Locate the cell with the specified text and output its (x, y) center coordinate. 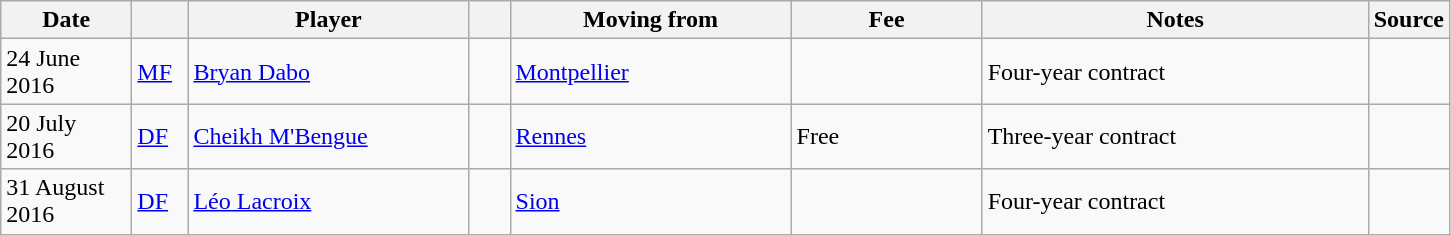
Sion (650, 202)
Source (1408, 20)
Date (66, 20)
MF (160, 72)
Three-year contract (1175, 136)
Player (328, 20)
Bryan Dabo (328, 72)
Montpellier (650, 72)
Fee (886, 20)
Free (886, 136)
Léo Lacroix (328, 202)
24 June 2016 (66, 72)
Rennes (650, 136)
Notes (1175, 20)
31 August 2016 (66, 202)
Cheikh M'Bengue (328, 136)
Moving from (650, 20)
20 July 2016 (66, 136)
